Provide the [x, y] coordinate of the cell's center where the given text is located.  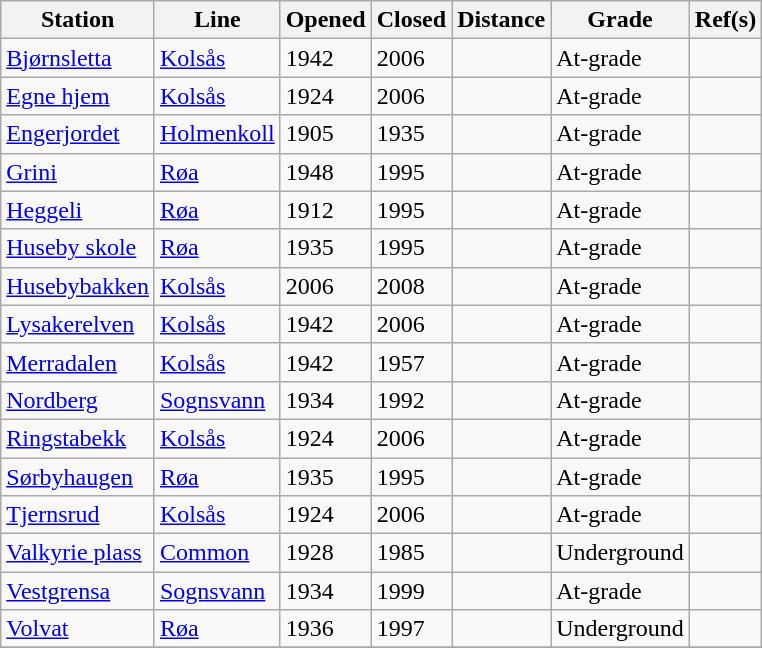
Heggeli [78, 210]
1992 [411, 400]
1999 [411, 591]
Station [78, 20]
Engerjordet [78, 134]
Ringstabekk [78, 438]
1948 [326, 172]
Closed [411, 20]
Husebybakken [78, 286]
Opened [326, 20]
Egne hjem [78, 96]
1928 [326, 553]
Vestgrensa [78, 591]
Volvat [78, 629]
Holmenkoll [217, 134]
Merradalen [78, 362]
Tjernsrud [78, 515]
Valkyrie plass [78, 553]
Distance [502, 20]
Common [217, 553]
1997 [411, 629]
Sørbyhaugen [78, 477]
1936 [326, 629]
1912 [326, 210]
Grini [78, 172]
Ref(s) [725, 20]
1985 [411, 553]
1957 [411, 362]
Grade [620, 20]
Huseby skole [78, 248]
2008 [411, 286]
Bjørnsletta [78, 58]
Nordberg [78, 400]
Line [217, 20]
1905 [326, 134]
Lysakerelven [78, 324]
